Find where the given text appears and provide that cell's center as [X, Y] coordinate. 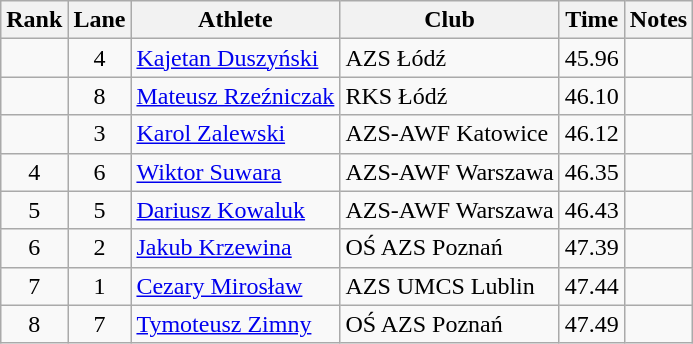
Club [450, 20]
Lane [100, 20]
46.10 [592, 96]
Karol Zalewski [236, 134]
3 [100, 134]
1 [100, 286]
46.43 [592, 210]
Dariusz Kowaluk [236, 210]
Athlete [236, 20]
AZS-AWF Katowice [450, 134]
46.35 [592, 172]
AZS UMCS Lublin [450, 286]
Cezary Mirosław [236, 286]
45.96 [592, 58]
Tymoteusz Zimny [236, 324]
Mateusz Rzeźniczak [236, 96]
47.39 [592, 248]
2 [100, 248]
AZS Łódź [450, 58]
Notes [658, 20]
Rank [34, 20]
Wiktor Suwara [236, 172]
47.44 [592, 286]
46.12 [592, 134]
Kajetan Duszyński [236, 58]
47.49 [592, 324]
Time [592, 20]
RKS Łódź [450, 96]
Jakub Krzewina [236, 248]
